Search for the cell housing the specified text and yield its [x, y] center coordinate. 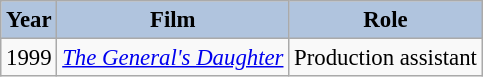
The General's Daughter [173, 58]
1999 [29, 58]
Production assistant [386, 58]
Film [173, 20]
Role [386, 20]
Year [29, 20]
